Detect which cell encompasses the target text, then output its (X, Y) center coordinate. 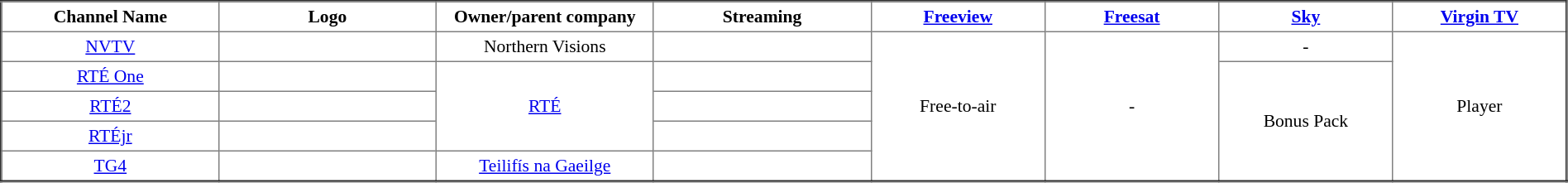
Teilifís na Gaeilge (544, 166)
Freeview (958, 17)
Owner/parent company (544, 17)
RTÉ One (111, 76)
Logo (327, 17)
RTÉ2 (111, 106)
Channel Name (111, 17)
Player (1480, 106)
TG4 (111, 166)
Sky (1306, 17)
Northern Visions (544, 46)
Virgin TV (1480, 17)
Streaming (762, 17)
Bonus Pack (1306, 121)
NVTV (111, 46)
Freesat (1131, 17)
Free-to-air (958, 106)
RTÉ (544, 106)
RTÉjr (111, 136)
